Pinpoint the cell where the given text exists, returning its [X, Y] midpoint coordinate. 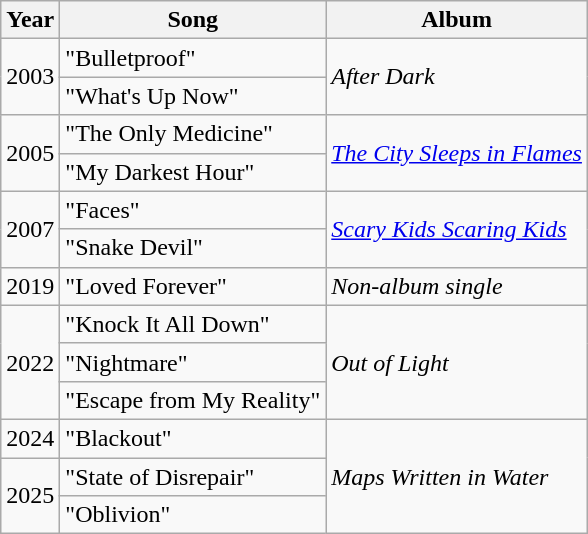
2007 [30, 229]
"Oblivion" [193, 515]
"Faces" [193, 210]
"Snake Devil" [193, 248]
2025 [30, 496]
"What's Up Now" [193, 96]
"Loved Forever" [193, 286]
Album [457, 20]
2019 [30, 286]
2003 [30, 77]
2022 [30, 362]
Non-album single [457, 286]
"Bulletproof" [193, 58]
Year [30, 20]
Out of Light [457, 362]
"State of Disrepair" [193, 477]
"My Darkest Hour" [193, 172]
Song [193, 20]
The City Sleeps in Flames [457, 153]
After Dark [457, 77]
Maps Written in Water [457, 476]
"Escape from My Reality" [193, 400]
"Nightmare" [193, 362]
"Knock It All Down" [193, 324]
2024 [30, 438]
"The Only Medicine" [193, 134]
"Blackout" [193, 438]
2005 [30, 153]
Scary Kids Scaring Kids [457, 229]
